Return the (x, y) coordinate for the center point of the cell that contains the specified text.  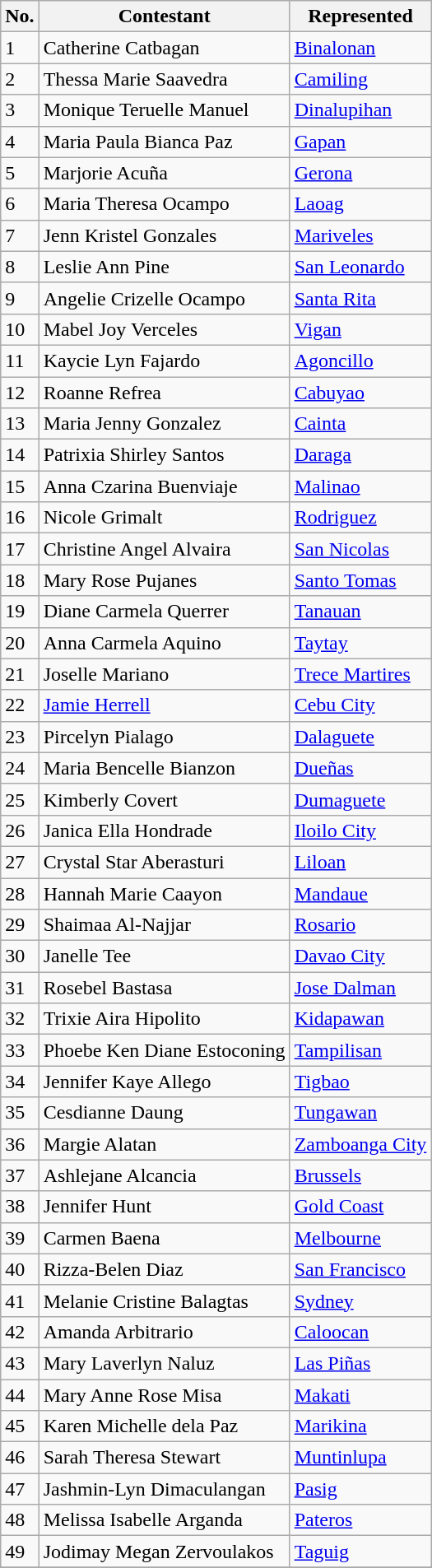
Joselle Mariano (165, 674)
Karen Michelle dela Paz (165, 1426)
46 (20, 1458)
Malinao (360, 486)
Catherine Catbagan (165, 48)
Monique Teruelle Manuel (165, 110)
1 (20, 48)
Gold Coast (360, 1207)
Caloocan (360, 1332)
13 (20, 424)
Janelle Tee (165, 956)
Jennifer Hunt (165, 1207)
Maria Jenny Gonzalez (165, 424)
Camiling (360, 79)
Mary Rose Pujanes (165, 580)
Rizza-Belen Diaz (165, 1269)
11 (20, 361)
Maria Paula Bianca Paz (165, 142)
Jennifer Kaye Allego (165, 1082)
40 (20, 1269)
Melissa Isabelle Arganda (165, 1520)
25 (20, 799)
Melbourne (360, 1238)
2 (20, 79)
37 (20, 1175)
Anna Carmela Aquino (165, 643)
San Francisco (360, 1269)
26 (20, 831)
Gapan (360, 142)
Pateros (360, 1520)
Mandaue (360, 893)
Makati (360, 1395)
Jose Dalman (360, 988)
Sarah Theresa Stewart (165, 1458)
47 (20, 1489)
6 (20, 204)
Roanne Refrea (165, 393)
42 (20, 1332)
19 (20, 612)
Tanauan (360, 612)
Binalonan (360, 48)
Liloan (360, 862)
Anna Czarina Buenviaje (165, 486)
Mabel Joy Verceles (165, 329)
Tigbao (360, 1082)
Santa Rita (360, 298)
Pasig (360, 1489)
31 (20, 988)
Contestant (165, 16)
36 (20, 1144)
Nicole Grimalt (165, 518)
Rodriguez (360, 518)
43 (20, 1363)
22 (20, 705)
Melanie Cristine Balagtas (165, 1300)
41 (20, 1300)
Angelie Crizelle Ocampo (165, 298)
Daraga (360, 455)
Kaycie Lyn Fajardo (165, 361)
Laoag (360, 204)
35 (20, 1113)
Rosario (360, 925)
Cabuyao (360, 393)
Mariveles (360, 235)
20 (20, 643)
Trixie Aira Hipolito (165, 1019)
29 (20, 925)
Iloilo City (360, 831)
45 (20, 1426)
33 (20, 1050)
Mary Laverlyn Naluz (165, 1363)
Ashlejane Alcancia (165, 1175)
Jamie Herrell (165, 705)
8 (20, 267)
Trece Martires (360, 674)
Crystal Star Aberasturi (165, 862)
Janica Ella Hondrade (165, 831)
Leslie Ann Pine (165, 267)
Diane Carmela Querrer (165, 612)
Taguig (360, 1552)
Maria Bencelle Bianzon (165, 768)
Agoncillo (360, 361)
Santo Tomas (360, 580)
17 (20, 549)
Cebu City (360, 705)
4 (20, 142)
7 (20, 235)
18 (20, 580)
Jenn Kristel Gonzales (165, 235)
9 (20, 298)
Maria Theresa Ocampo (165, 204)
Dinalupihan (360, 110)
30 (20, 956)
21 (20, 674)
Marjorie Acuña (165, 173)
Patrixia Shirley Santos (165, 455)
27 (20, 862)
Represented (360, 16)
39 (20, 1238)
Jashmin-Lyn Dimaculangan (165, 1489)
44 (20, 1395)
San Nicolas (360, 549)
12 (20, 393)
Vigan (360, 329)
48 (20, 1520)
24 (20, 768)
3 (20, 110)
Kimberly Covert (165, 799)
Thessa Marie Saavedra (165, 79)
23 (20, 737)
Taytay (360, 643)
Kidapawan (360, 1019)
28 (20, 893)
Shaimaa Al-Najjar (165, 925)
Jodimay Megan Zervoulakos (165, 1552)
Tungawan (360, 1113)
16 (20, 518)
14 (20, 455)
Carmen Baena (165, 1238)
Hannah Marie Caayon (165, 893)
Pircelyn Pialago (165, 737)
Brussels (360, 1175)
Tampilisan (360, 1050)
Zamboanga City (360, 1144)
15 (20, 486)
Dalaguete (360, 737)
Las Piñas (360, 1363)
Rosebel Bastasa (165, 988)
Margie Alatan (165, 1144)
34 (20, 1082)
10 (20, 329)
Dueñas (360, 768)
5 (20, 173)
Cesdianne Daung (165, 1113)
Phoebe Ken Diane Estoconing (165, 1050)
San Leonardo (360, 267)
No. (20, 16)
49 (20, 1552)
38 (20, 1207)
Amanda Arbitrario (165, 1332)
Christine Angel Alvaira (165, 549)
Muntinlupa (360, 1458)
Mary Anne Rose Misa (165, 1395)
Gerona (360, 173)
Dumaguete (360, 799)
Davao City (360, 956)
Sydney (360, 1300)
Cainta (360, 424)
Marikina (360, 1426)
32 (20, 1019)
